Identify which cell holds the provided text, then report its [X, Y] central coordinate. 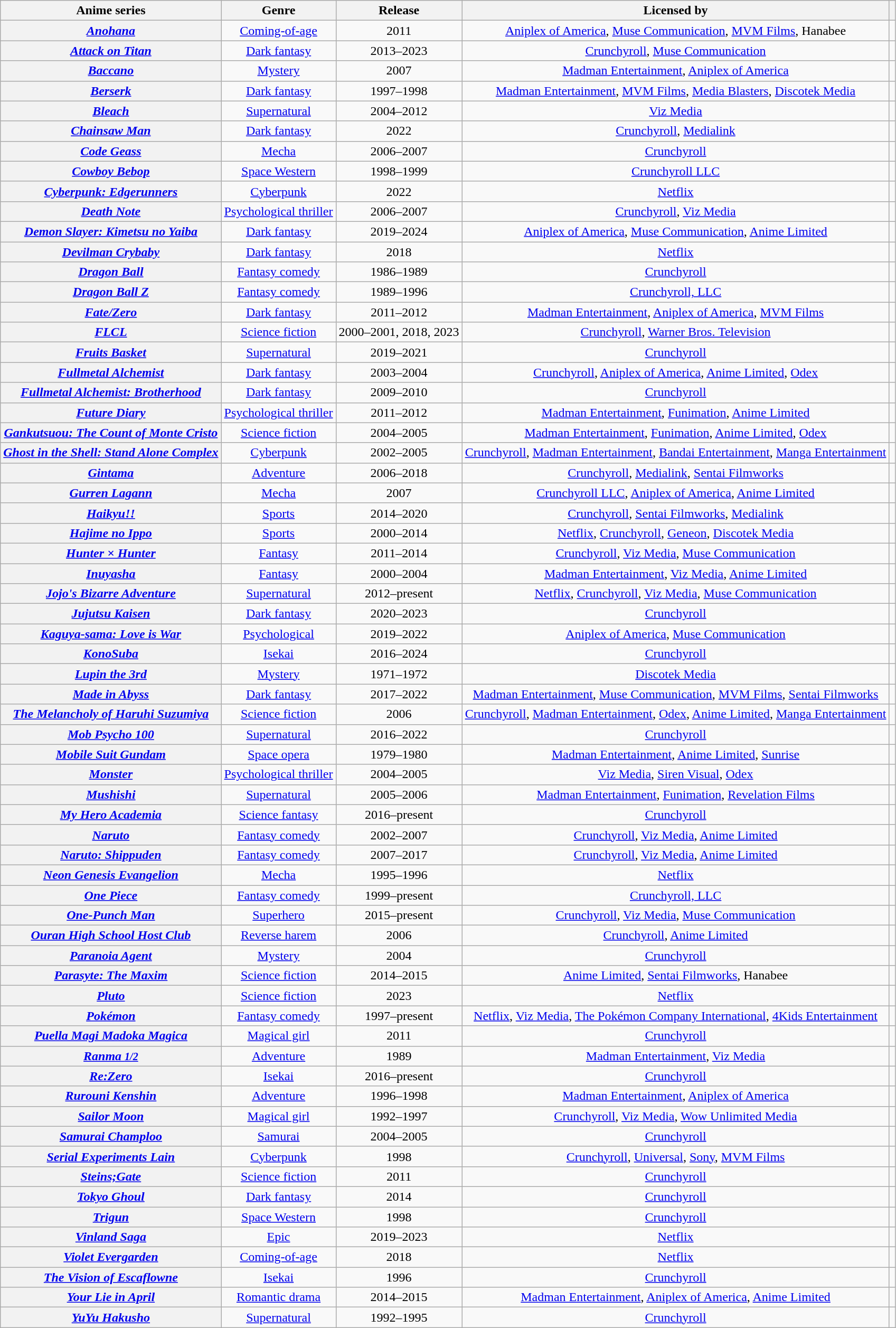
Devilman Crybaby [111, 252]
2005–2006 [399, 794]
1998–1999 [399, 171]
2023 [399, 996]
Madman Entertainment, Aniplex of America, MVM Films [676, 312]
2003–2004 [399, 372]
Hunter × Hunter [111, 553]
Crunchyroll, Medialink [676, 131]
2004–2012 [399, 111]
Serial Experiments Lain [111, 1156]
2019–2024 [399, 231]
2006–2018 [399, 473]
FLCL [111, 332]
Naruto: Shippuden [111, 855]
Romantic drama [279, 1297]
2002–2007 [399, 835]
Madman Entertainment, Aniplex of America, Anime Limited [676, 1297]
Monster [111, 774]
2000–2004 [399, 573]
The Melancholy of Haruhi Suzumiya [111, 714]
2000–2001, 2018, 2023 [399, 332]
Anime series [111, 11]
Viz Media, Siren Visual, Odex [676, 774]
Licensed by [676, 11]
Crunchyroll, Madman Entertainment, Odex, Anime Limited, Manga Entertainment [676, 714]
2019–2023 [399, 1237]
One-Punch Man [111, 915]
Berserk [111, 91]
Fullmetal Alchemist [111, 372]
YuYu Hakusho [111, 1317]
Anohana [111, 31]
Paranoia Agent [111, 956]
Pluto [111, 996]
2014 [399, 1196]
Dragon Ball Z [111, 292]
Netflix, Crunchyroll, Geneon, Discotek Media [676, 533]
Netflix, Crunchyroll, Viz Media, Muse Communication [676, 594]
1971–1972 [399, 674]
Code Geass [111, 151]
1992–1997 [399, 1116]
2009–2010 [399, 392]
2011–2014 [399, 553]
1995–1996 [399, 875]
2000–2014 [399, 533]
2016–2024 [399, 654]
Hajime no Ippo [111, 533]
Gankutsuou: The Count of Monte Cristo [111, 433]
Ghost in the Shell: Stand Alone Complex [111, 453]
One Piece [111, 895]
Madman Entertainment, Funimation, Anime Limited, Odex [676, 433]
2013–2023 [399, 51]
Madman Entertainment, Funimation, Anime Limited [676, 413]
1996 [399, 1277]
Crunchyroll, Madman Entertainment, Bandai Entertainment, Manga Entertainment [676, 453]
Demon Slayer: Kimetsu no Yaiba [111, 231]
Naruto [111, 835]
Netflix, Viz Media, The Pokémon Company International, 4Kids Entertainment [676, 1016]
Genre [279, 11]
Your Lie in April [111, 1297]
Chainsaw Man [111, 131]
1986–1989 [399, 272]
Parasyte: The Maxim [111, 976]
Crunchyroll, Medialink, Sentai Filmworks [676, 473]
Neon Genesis Evangelion [111, 875]
Madman Entertainment, Anime Limited, Sunrise [676, 754]
Ranma 1/2 [111, 1056]
2019–2021 [399, 352]
2004 [399, 956]
Crunchyroll, Warner Bros. Television [676, 332]
Psychological [279, 634]
Violet Evergarden [111, 1257]
1997–1998 [399, 91]
Aniplex of America, Muse Communication, Anime Limited [676, 231]
Crunchyroll LLC, Aniplex of America, Anime Limited [676, 493]
Madman Entertainment, Muse Communication, MVM Films, Sentai Filmworks [676, 694]
Death Note [111, 211]
Madman Entertainment, MVM Films, Media Blasters, Discotek Media [676, 91]
1989 [399, 1056]
2007–2017 [399, 855]
Fate/Zero [111, 312]
Haikyu!! [111, 513]
1992–1995 [399, 1317]
Vinland Saga [111, 1237]
Madman Entertainment, Funimation, Revelation Films [676, 794]
Samurai [279, 1136]
Release [399, 11]
Viz Media [676, 111]
Aniplex of America, Muse Communication [676, 634]
Jujutsu Kaisen [111, 614]
Bleach [111, 111]
Gintama [111, 473]
Crunchyroll, Universal, Sony, MVM Films [676, 1156]
Samurai Champloo [111, 1136]
1989–1996 [399, 292]
Baccano [111, 71]
Reverse harem [279, 936]
Fruits Basket [111, 352]
2016–2022 [399, 734]
Kaguya-sama: Love is War [111, 634]
Crunchyroll, Sentai Filmworks, Medialink [676, 513]
1997–present [399, 1016]
Steins;Gate [111, 1176]
Pokémon [111, 1016]
Inuyasha [111, 573]
Mob Psycho 100 [111, 734]
Made in Abyss [111, 694]
1999–present [399, 895]
Re:Zero [111, 1076]
Mobile Suit Gundam [111, 754]
Crunchyroll, Muse Communication [676, 51]
Cowboy Bebop [111, 171]
My Hero Academia [111, 815]
Anime Limited, Sentai Filmworks, Hanabee [676, 976]
Science fantasy [279, 815]
Trigun [111, 1217]
Crunchyroll, Viz Media, Wow Unlimited Media [676, 1116]
2015–present [399, 915]
2020–2023 [399, 614]
2014–2020 [399, 513]
Future Diary [111, 413]
Gurren Lagann [111, 493]
Fullmetal Alchemist: Brotherhood [111, 392]
Tokyo Ghoul [111, 1196]
Crunchyroll LLC [676, 171]
The Vision of Escaflowne [111, 1277]
Dragon Ball [111, 272]
Mushishi [111, 794]
Crunchyroll, Anime Limited [676, 936]
Sailor Moon [111, 1116]
Aniplex of America, Muse Communication, MVM Films, Hanabee [676, 31]
Epic [279, 1237]
Cyberpunk: Edgerunners [111, 191]
Discotek Media [676, 674]
Madman Entertainment, Viz Media, Anime Limited [676, 573]
Rurouni Kenshin [111, 1096]
2002–2005 [399, 453]
Attack on Titan [111, 51]
Crunchyroll, Aniplex of America, Anime Limited, Odex [676, 372]
1979–1980 [399, 754]
1996–1998 [399, 1096]
Madman Entertainment, Viz Media [676, 1056]
KonoSuba [111, 654]
Space opera [279, 754]
Crunchyroll, Viz Media [676, 211]
Puella Magi Madoka Magica [111, 1036]
2012–present [399, 594]
Ouran High School Host Club [111, 936]
Superhero [279, 915]
Lupin the 3rd [111, 674]
2019–2022 [399, 634]
Jojo's Bizarre Adventure [111, 594]
2017–2022 [399, 694]
